Return [X, Y] of the center of cell containing provided text 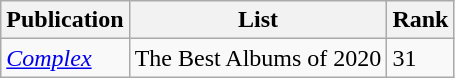
31 [420, 58]
The Best Albums of 2020 [258, 58]
Publication [65, 20]
List [258, 20]
Complex [65, 58]
Rank [420, 20]
